Detect which cell encompasses the target text, then output its [x, y] center coordinate. 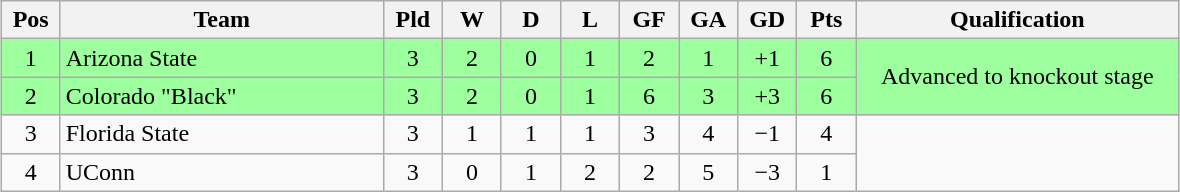
GA [708, 20]
W [472, 20]
+3 [768, 96]
−3 [768, 172]
GD [768, 20]
D [530, 20]
Pos [30, 20]
UConn [222, 172]
Florida State [222, 134]
Colorado "Black" [222, 96]
Team [222, 20]
Pld [412, 20]
5 [708, 172]
L [590, 20]
−1 [768, 134]
Qualification [1018, 20]
Arizona State [222, 58]
Pts [826, 20]
GF [650, 20]
+1 [768, 58]
Advanced to knockout stage [1018, 77]
